Capture the cell that displays the provided text and extract its (X, Y) central coordinate. 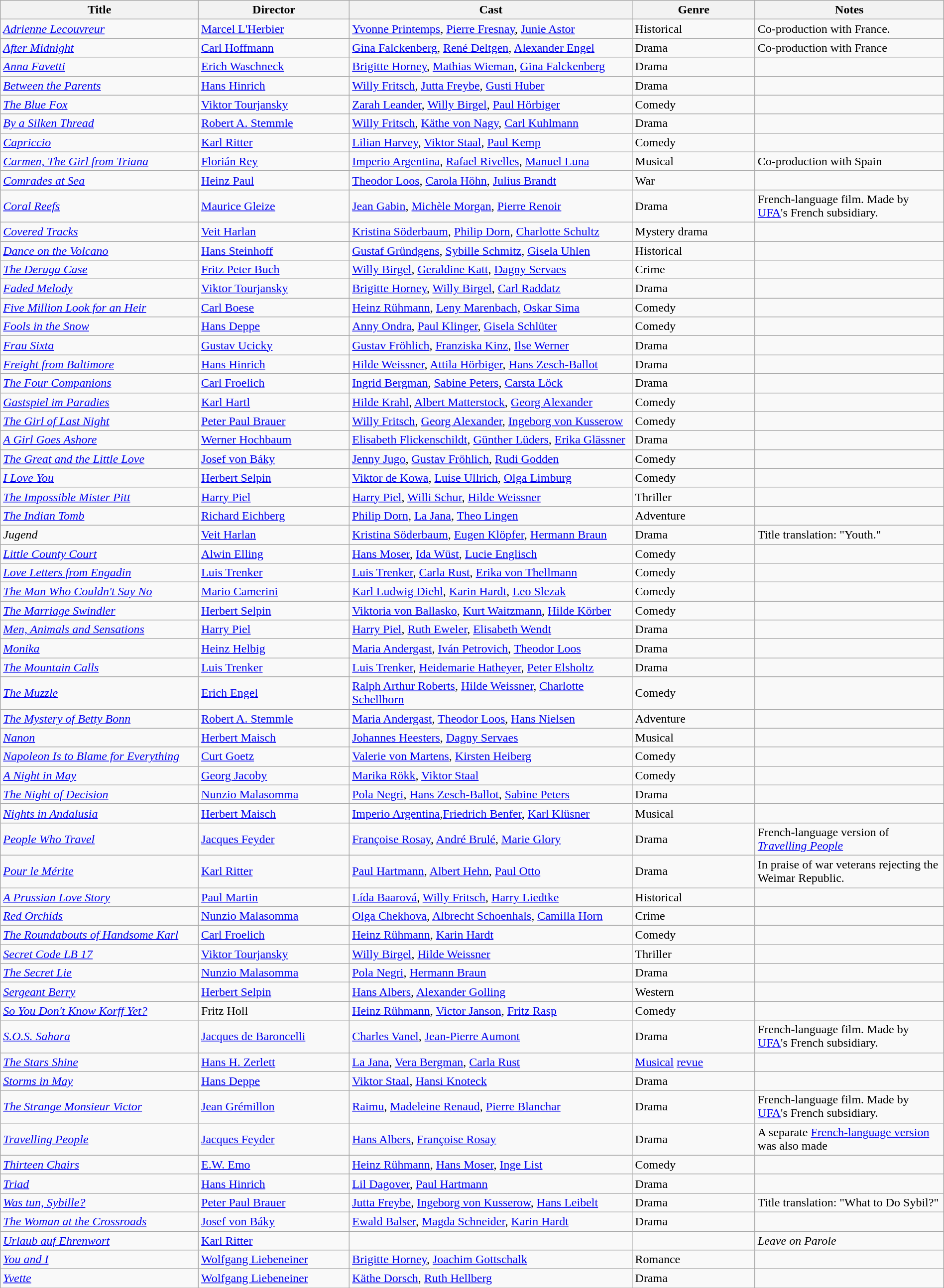
Valerie von Martens, Kirsten Heiberg (491, 756)
Fools in the Snow (100, 326)
Viktoria von Ballasko, Kurt Waitzmann, Hilde Körber (491, 611)
Co-production with France. (849, 29)
Genre (694, 10)
The Mountain Calls (100, 667)
Johannes Heesters, Dagny Servaes (491, 738)
The Indian Tomb (100, 516)
Hilde Weissner, Attila Hörbiger, Hans Zesch-Ballot (491, 364)
The Mystery of Betty Bonn (100, 719)
Harry Piel, Willi Schur, Hilde Weissner (491, 497)
Heinz Helbig (274, 648)
The Secret Lie (100, 973)
The Night of Decision (100, 794)
Fritz Holl (274, 1011)
I Love You (100, 478)
Gastspiel im Paradies (100, 402)
A separate French-language version was also made (849, 1139)
The Strange Monsieur Victor (100, 1107)
Elisabeth Flickenschildt, Günther Lüders, Erika Glässner (491, 440)
Zarah Leander, Willy Birgel, Paul Hörbiger (491, 105)
Mario Camerini (274, 592)
Faded Melody (100, 289)
Harry Piel, Ruth Eweler, Elisabeth Wendt (491, 630)
Hilde Krahl, Albert Matterstock, Georg Alexander (491, 402)
The Great and the Little Love (100, 459)
Lilian Harvey, Viktor Staal, Paul Kemp (491, 142)
Maria Andergast, Iván Petrovich, Theodor Loos (491, 648)
E.W. Emo (274, 1165)
Pola Negri, Hans Zesch-Ballot, Sabine Peters (491, 794)
Gustav Fröhlich, Franziska Kinz, Ilse Werner (491, 345)
Pola Negri, Hermann Braun (491, 973)
Fritz Peter Buch (274, 270)
Kristina Söderbaum, Eugen Klöpfer, Hermann Braun (491, 535)
Olga Chekhova, Albrecht Schoenhals, Camilla Horn (491, 916)
Sergeant Berry (100, 992)
The Woman at the Crossroads (100, 1221)
Maria Andergast, Theodor Loos, Hans Nielsen (491, 719)
War (694, 180)
Brigitte Horney, Joachim Gottschalk (491, 1260)
So You Don't Know Korff Yet? (100, 1011)
Hans Albers, Françoise Rosay (491, 1139)
Co-production with Spain (849, 161)
Imperio Argentina, Rafael Rivelles, Manuel Luna (491, 161)
Brigitte Horney, Willy Birgel, Carl Raddatz (491, 289)
Red Orchids (100, 916)
Monika (100, 648)
Jacques de Baroncelli (274, 1036)
Erich Waschneck (274, 67)
Leave on Parole (849, 1241)
Willy Fritsch, Jutta Freybe, Gusti Huber (491, 86)
French-language version of Travelling People (849, 839)
Florián Rey (274, 161)
Gina Falckenberg, René Deltgen, Alexander Engel (491, 48)
Gustav Ucicky (274, 345)
Viktor de Kowa, Luise Ullrich, Olga Limburg (491, 478)
Georg Jacoby (274, 775)
Alwin Elling (274, 554)
Maurice Gleize (274, 206)
Western (694, 992)
Carl Hoffmann (274, 48)
Charles Vanel, Jean-Pierre Aumont (491, 1036)
La Jana, Vera Bergman, Carla Rust (491, 1062)
The Blue Fox (100, 105)
Love Letters from Engadin (100, 573)
Comrades at Sea (100, 180)
After Midnight (100, 48)
Napoleon Is to Blame for Everything (100, 756)
The Muzzle (100, 693)
You and I (100, 1260)
Imperio Argentina,Friedrich Benfer, Karl Klüsner (491, 813)
Notes (849, 10)
Ewald Balser, Magda Schneider, Karin Hardt (491, 1221)
Title translation: "What to Do Sybil?" (849, 1202)
Title translation: "Youth." (849, 535)
The Marriage Swindler (100, 611)
Gustaf Gründgens, Sybille Schmitz, Gisela Uhlen (491, 250)
Philip Dorn, La Jana, Theo Lingen (491, 516)
People Who Travel (100, 839)
Jutta Freybe, Ingeborg von Kusserow, Hans Leibelt (491, 1202)
A Night in May (100, 775)
Marcel L'Herbier (274, 29)
Jugend (100, 535)
Jean Grémillon (274, 1107)
Käthe Dorsch, Ruth Hellberg (491, 1279)
Theodor Loos, Carola Höhn, Julius Brandt (491, 180)
Coral Reefs (100, 206)
Willy Birgel, Geraldine Katt, Dagny Servaes (491, 270)
Capriccio (100, 142)
The Impossible Mister Pitt (100, 497)
A Girl Goes Ashore (100, 440)
Jean Gabin, Michèle Morgan, Pierre Renoir (491, 206)
Carl Boese (274, 308)
Freight from Baltimore (100, 364)
Nanon (100, 738)
Five Million Look for an Heir (100, 308)
S.O.S. Sahara (100, 1036)
Adrienne Lecouvreur (100, 29)
The Stars Shine (100, 1062)
Ingrid Bergman, Sabine Peters, Carsta Löck (491, 383)
In praise of war veterans rejecting the Weimar Republic. (849, 871)
Nights in Andalusia (100, 813)
Co-production with France (849, 48)
Willy Birgel, Hilde Weissner (491, 954)
Luis Trenker, Carla Rust, Erika von Thellmann (491, 573)
Thirteen Chairs (100, 1165)
Paul Hartmann, Albert Hehn, Paul Otto (491, 871)
Heinz Rühmann, Hans Moser, Inge List (491, 1165)
Carmen, The Girl from Triana (100, 161)
Viktor Staal, Hansi Knoteck (491, 1081)
By a Silken Thread (100, 123)
Title (100, 10)
Marika Rökk, Viktor Staal (491, 775)
Hans Steinhoff (274, 250)
Karl Ludwig Diehl, Karin Hardt, Leo Slezak (491, 592)
Yvonne Printemps, Pierre Fresnay, Junie Astor (491, 29)
Pour le Mérite (100, 871)
Ralph Arthur Roberts, Hilde Weissner, Charlotte Schellhorn (491, 693)
The Four Companions (100, 383)
Brigitte Horney, Mathias Wieman, Gina Falckenberg (491, 67)
Little County Court (100, 554)
Paul Martin (274, 897)
Erich Engel (274, 693)
Between the Parents (100, 86)
Romance (694, 1260)
The Man Who Couldn't Say No (100, 592)
Covered Tracks (100, 231)
Director (274, 10)
Dance on the Volcano (100, 250)
Werner Hochbaum (274, 440)
A Prussian Love Story (100, 897)
Mystery drama (694, 231)
Frau Sixta (100, 345)
Anny Ondra, Paul Klinger, Gisela Schlüter (491, 326)
Lil Dagover, Paul Hartmann (491, 1183)
Jenny Jugo, Gustav Fröhlich, Rudi Godden (491, 459)
Men, Animals and Sensations (100, 630)
Kristina Söderbaum, Philip Dorn, Charlotte Schultz (491, 231)
Heinz Rühmann, Leny Marenbach, Oskar Sima (491, 308)
Willy Fritsch, Georg Alexander, Ingeborg von Kusserow (491, 421)
Karl Hartl (274, 402)
Heinz Rühmann, Victor Janson, Fritz Rasp (491, 1011)
Cast (491, 10)
Luis Trenker, Heidemarie Hatheyer, Peter Elsholtz (491, 667)
Triad (100, 1183)
Raimu, Madeleine Renaud, Pierre Blanchar (491, 1107)
Yvette (100, 1279)
Storms in May (100, 1081)
Hans Moser, Ida Wüst, Lucie Englisch (491, 554)
Lída Baarová, Willy Fritsch, Harry Liedtke (491, 897)
Was tun, Sybille? (100, 1202)
The Deruga Case (100, 270)
Françoise Rosay, André Brulé, Marie Glory (491, 839)
Heinz Rühmann, Karin Hardt (491, 935)
Willy Fritsch, Käthe von Nagy, Carl Kuhlmann (491, 123)
Secret Code LB 17 (100, 954)
Heinz Paul (274, 180)
Travelling People (100, 1139)
Hans Albers, Alexander Golling (491, 992)
The Roundabouts of Handsome Karl (100, 935)
Curt Goetz (274, 756)
Musical revue (694, 1062)
Urlaub auf Ehrenwort (100, 1241)
Anna Favetti (100, 67)
The Girl of Last Night (100, 421)
Hans H. Zerlett (274, 1062)
Richard Eichberg (274, 516)
